Detect which cell encompasses the target text, then output its [X, Y] center coordinate. 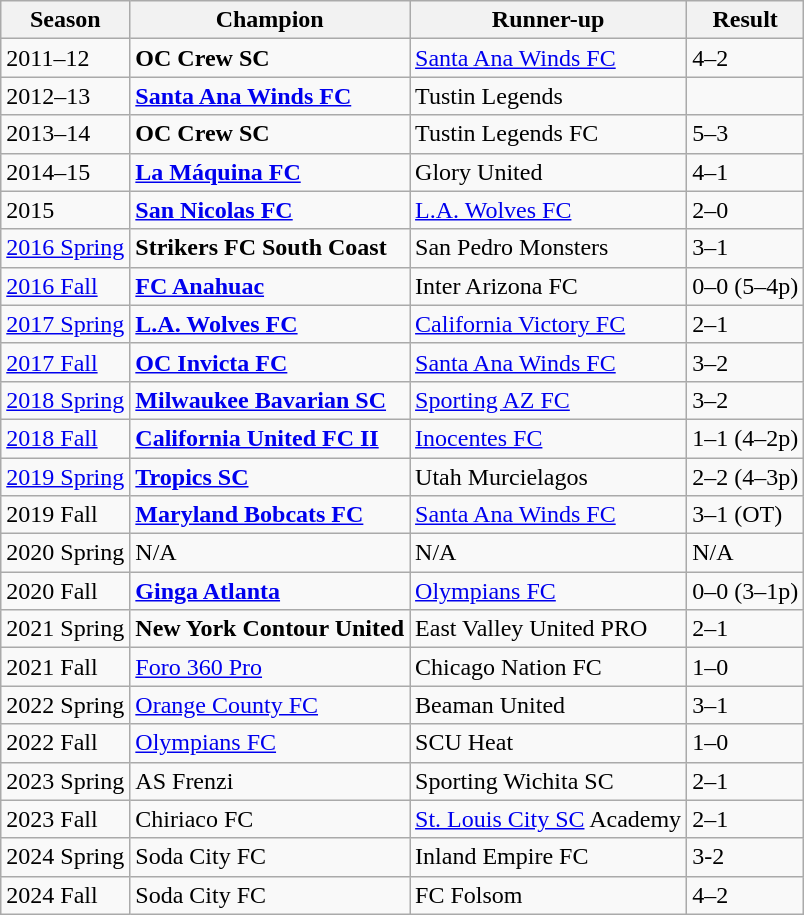
Glory United [548, 172]
California Victory FC [548, 324]
2023 Fall [66, 819]
St. Louis City SC Academy [548, 819]
2019 Fall [66, 515]
2014–15 [66, 172]
2021 Spring [66, 629]
2016 Spring [66, 248]
New York Contour United [270, 629]
1–1 (4–2p) [746, 438]
2011–12 [66, 58]
OC Invicta FC [270, 362]
Orange County FC [270, 705]
2–0 [746, 210]
0–0 (3–1p) [746, 591]
2018 Fall [66, 438]
AS Frenzi [270, 781]
2020 Fall [66, 591]
Utah Murcielagos [548, 477]
2022 Fall [66, 743]
2012–13 [66, 96]
2013–14 [66, 134]
Result [746, 20]
California United FC II [270, 438]
3-2 [746, 857]
Strikers FC South Coast [270, 248]
2024 Spring [66, 857]
Chicago Nation FC [548, 667]
Beaman United [548, 705]
Chiriaco FC [270, 819]
Sporting Wichita SC [548, 781]
Ginga Atlanta [270, 591]
Milwaukee Bavarian SC [270, 400]
2018 Spring [66, 400]
FC Folsom [548, 895]
2023 Spring [66, 781]
Inocentes FC [548, 438]
Season [66, 20]
Runner-up [548, 20]
East Valley United PRO [548, 629]
2019 Spring [66, 477]
2021 Fall [66, 667]
Tustin Legends [548, 96]
Champion [270, 20]
2016 Fall [66, 286]
La Máquina FC [270, 172]
2–2 (4–3p) [746, 477]
San Nicolas FC [270, 210]
San Pedro Monsters [548, 248]
Tropics SC [270, 477]
0–0 (5–4p) [746, 286]
Foro 360 Pro [270, 667]
2015 [66, 210]
5–3 [746, 134]
Inland Empire FC [548, 857]
2020 Spring [66, 553]
SCU Heat [548, 743]
4–1 [746, 172]
2022 Spring [66, 705]
Sporting AZ FC [548, 400]
2024 Fall [66, 895]
Tustin Legends FC [548, 134]
FC Anahuac [270, 286]
2017 Fall [66, 362]
3–1 (OT) [746, 515]
2017 Spring [66, 324]
Maryland Bobcats FC [270, 515]
Inter Arizona FC [548, 286]
